Find where the given text appears and provide that cell's center as (x, y) coordinate. 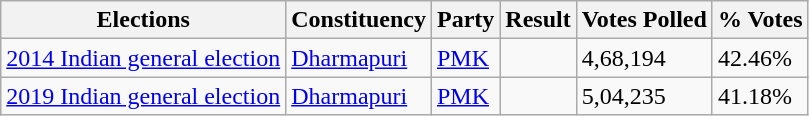
42.46% (760, 58)
41.18% (760, 96)
2014 Indian general election (144, 58)
Elections (144, 20)
% Votes (760, 20)
Votes Polled (644, 20)
Party (465, 20)
Result (538, 20)
5,04,235 (644, 96)
Constituency (359, 20)
4,68,194 (644, 58)
2019 Indian general election (144, 96)
